Identify which cell holds the provided text, then report its (x, y) central coordinate. 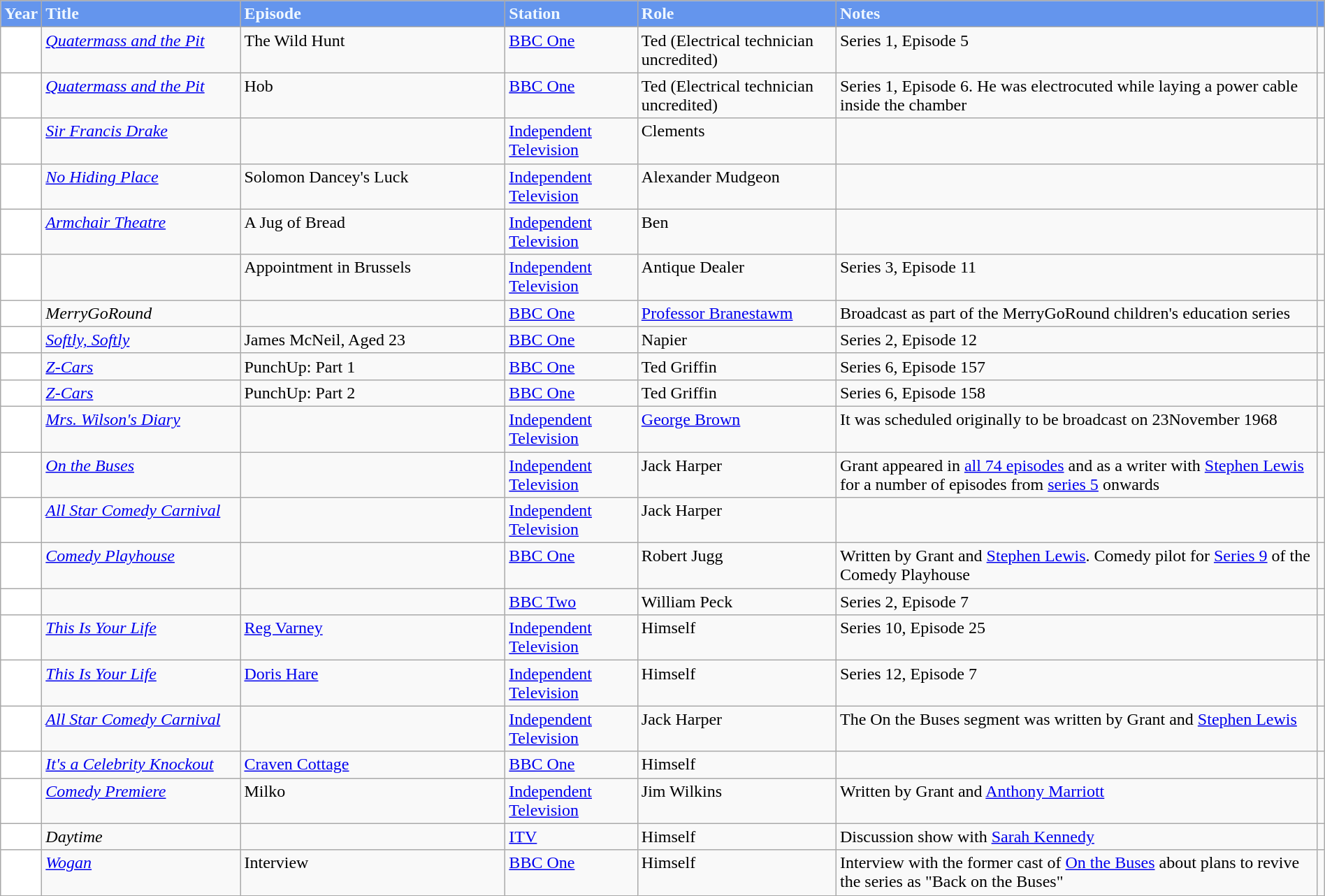
Title (141, 14)
Alexander Mudgeon (737, 186)
A Jug of Bread (373, 232)
It's a Celebrity Knockout (141, 765)
Doris Hare (373, 684)
Series 1, Episode 6. He was electrocuted while laying a power cable inside the chamber (1076, 95)
Series 6, Episode 158 (1076, 393)
Series 10, Episode 25 (1076, 637)
It was scheduled originally to be broadcast on 23November 1968 (1076, 429)
Series 6, Episode 157 (1076, 366)
The On the Buses segment was written by Grant and Stephen Lewis (1076, 728)
Notes (1076, 14)
Year (21, 14)
Appointment in Brussels (373, 277)
BBC Two (572, 602)
No Hiding Place (141, 186)
MerryGoRound (141, 313)
Jim Wilkins (737, 801)
Milko (373, 801)
Solomon Dancey's Luck (373, 186)
The Wild Hunt (373, 50)
Interview (373, 872)
Comedy Playhouse (141, 566)
Series 12, Episode 7 (1076, 684)
Episode (373, 14)
Broadcast as part of the MerryGoRound children's education series (1076, 313)
Professor Branestawm (737, 313)
Antique Dealer (737, 277)
Station (572, 14)
Interview with the former cast of On the Buses about plans to revive the series as "Back on the Buses" (1076, 872)
Robert Jugg (737, 566)
Grant appeared in all 74 episodes and as a writer with Stephen Lewis for a number of episodes from series 5 onwards (1076, 474)
Written by Grant and Stephen Lewis. Comedy pilot for Series 9 of the Comedy Playhouse (1076, 566)
William Peck (737, 602)
Series 2, Episode 12 (1076, 340)
Reg Varney (373, 637)
Comedy Premiere (141, 801)
Softly, Softly (141, 340)
Napier (737, 340)
Daytime (141, 837)
James McNeil, Aged 23 (373, 340)
Clements (737, 141)
Mrs. Wilson's Diary (141, 429)
Discussion show with Sarah Kennedy (1076, 837)
On the Buses (141, 474)
Ben (737, 232)
Series 3, Episode 11 (1076, 277)
Wogan (141, 872)
PunchUp: Part 2 (373, 393)
Craven Cottage (373, 765)
ITV (572, 837)
Series 2, Episode 7 (1076, 602)
PunchUp: Part 1 (373, 366)
Hob (373, 95)
Role (737, 14)
Series 1, Episode 5 (1076, 50)
Sir Francis Drake (141, 141)
George Brown (737, 429)
Written by Grant and Anthony Marriott (1076, 801)
Armchair Theatre (141, 232)
